From the cell containing the given text, extract its center point as (X, Y) coordinate. 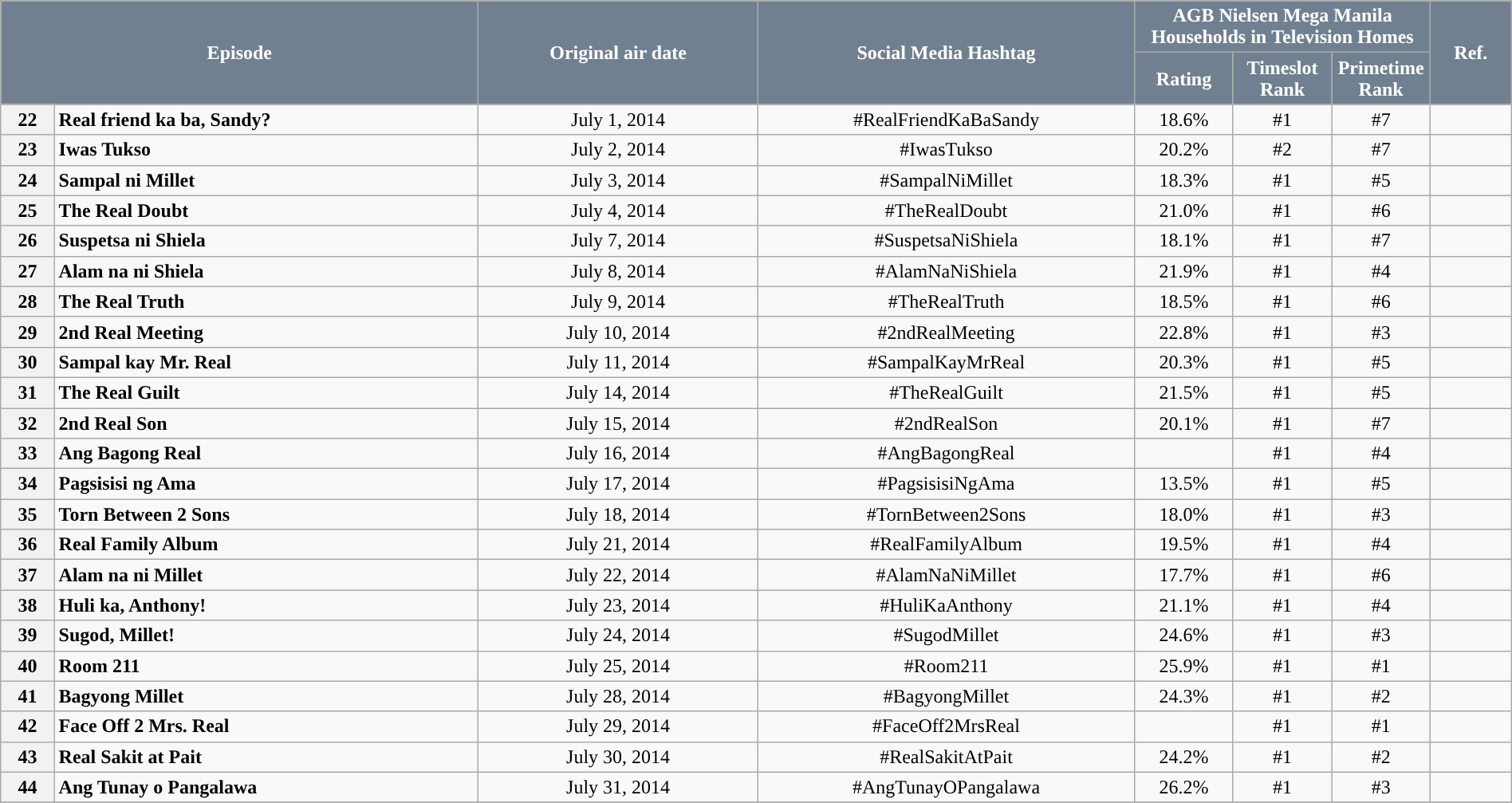
43 (27, 757)
37 (27, 575)
July 15, 2014 (618, 423)
42 (27, 726)
21.0% (1184, 211)
25 (27, 211)
20.1% (1184, 423)
July 2, 2014 (618, 150)
Alam na ni Millet (266, 575)
Suspetsa ni Shiela (266, 241)
26.2% (1184, 787)
32 (27, 423)
July 16, 2014 (618, 454)
#AlamNaNiMillet (946, 575)
13.5% (1184, 484)
#RealSakitAtPait (946, 757)
24 (27, 180)
#RealFamilyAlbum (946, 545)
26 (27, 241)
July 31, 2014 (618, 787)
18.1% (1184, 241)
#BagyongMillet (946, 696)
July 22, 2014 (618, 575)
41 (27, 696)
Torn Between 2 Sons (266, 514)
23 (27, 150)
Iwas Tukso (266, 150)
25.9% (1184, 666)
27 (27, 271)
#TheRealGuilt (946, 392)
#PagsisisiNgAma (946, 484)
18.3% (1184, 180)
22.8% (1184, 332)
The Real Truth (266, 301)
Real Family Album (266, 545)
44 (27, 787)
Sampal ni Millet (266, 180)
17.7% (1184, 575)
18.6% (1184, 120)
Primetime Rank (1381, 78)
Sugod, Millet! (266, 636)
#AngBagongReal (946, 454)
34 (27, 484)
Social Media Hashtag (946, 53)
24.6% (1184, 636)
July 24, 2014 (618, 636)
Rating (1184, 78)
July 11, 2014 (618, 362)
18.5% (1184, 301)
33 (27, 454)
#AlamNaNiShiela (946, 271)
July 17, 2014 (618, 484)
#TheRealDoubt (946, 211)
Ref. (1471, 53)
Ang Bagong Real (266, 454)
21.5% (1184, 392)
July 30, 2014 (618, 757)
#SampalKayMrReal (946, 362)
July 8, 2014 (618, 271)
#IwasTukso (946, 150)
July 10, 2014 (618, 332)
Timeslot Rank (1282, 78)
20.2% (1184, 150)
July 21, 2014 (618, 545)
July 25, 2014 (618, 666)
July 29, 2014 (618, 726)
July 18, 2014 (618, 514)
35 (27, 514)
20.3% (1184, 362)
Real Sakit at Pait (266, 757)
29 (27, 332)
22 (27, 120)
Huli ka, Anthony! (266, 605)
#RealFriendKaBaSandy (946, 120)
#HuliKaAnthony (946, 605)
#SampalNiMillet (946, 180)
38 (27, 605)
July 28, 2014 (618, 696)
July 23, 2014 (618, 605)
21.1% (1184, 605)
The Real Guilt (266, 392)
Face Off 2 Mrs. Real (266, 726)
Bagyong Millet (266, 696)
July 3, 2014 (618, 180)
31 (27, 392)
18.0% (1184, 514)
28 (27, 301)
24.3% (1184, 696)
#TornBetween2Sons (946, 514)
#2ndRealSon (946, 423)
2nd Real Son (266, 423)
July 4, 2014 (618, 211)
36 (27, 545)
The Real Doubt (266, 211)
39 (27, 636)
2nd Real Meeting (266, 332)
Pagsisisi ng Ama (266, 484)
Room 211 (266, 666)
24.2% (1184, 757)
Alam na ni Shiela (266, 271)
Real friend ka ba, Sandy? (266, 120)
July 9, 2014 (618, 301)
Ang Tunay o Pangalawa (266, 787)
#2ndRealMeeting (946, 332)
#FaceOff2MrsReal (946, 726)
AGB Nielsen Mega Manila Households in Television Homes (1282, 27)
Original air date (618, 53)
Sampal kay Mr. Real (266, 362)
19.5% (1184, 545)
July 7, 2014 (618, 241)
#TheRealTruth (946, 301)
#Room211 (946, 666)
#SuspetsaNiShiela (946, 241)
21.9% (1184, 271)
#AngTunayOPangalawa (946, 787)
#SugodMillet (946, 636)
40 (27, 666)
Episode (239, 53)
July 14, 2014 (618, 392)
July 1, 2014 (618, 120)
30 (27, 362)
